For the text-containing cell, return its midpoint in (X, Y) coordinate format. 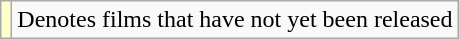
Denotes films that have not yet been released (235, 20)
